Find where the given text appears and provide that cell's center as (X, Y) coordinate. 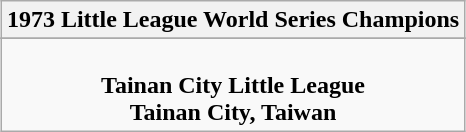
1973 Little League World Series Champions (232, 20)
Tainan City Little LeagueTainan City, Taiwan (232, 85)
